Pinpoint the cell where the given text exists, returning its [X, Y] midpoint coordinate. 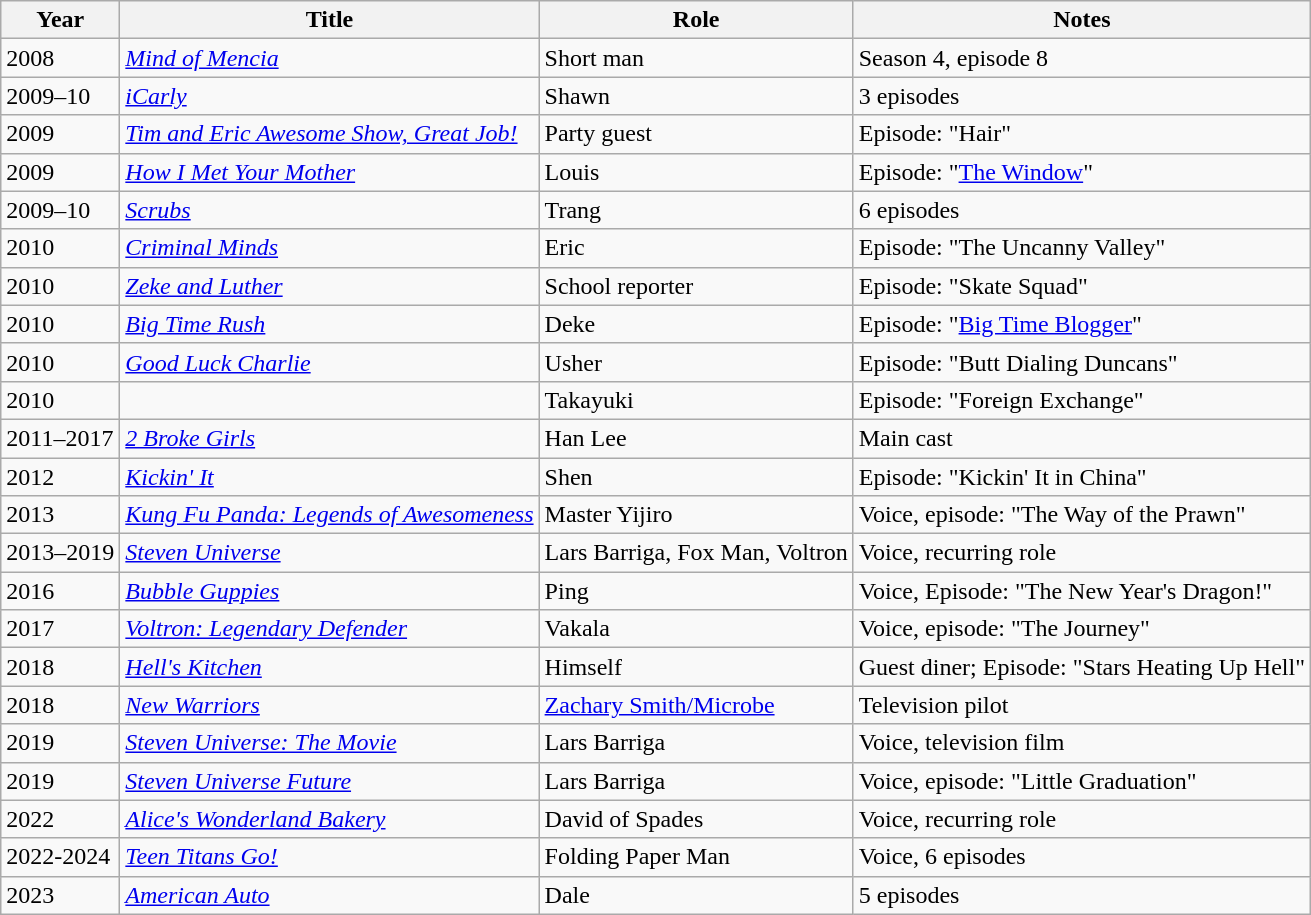
2013–2019 [60, 553]
2017 [60, 629]
2022-2024 [60, 857]
6 episodes [1082, 210]
Scrubs [330, 210]
Episode: "Kickin' It in China" [1082, 477]
Guest diner; Episode: "Stars Heating Up Hell" [1082, 667]
Main cast [1082, 438]
Shawn [696, 96]
American Auto [330, 895]
Zachary Smith/Microbe [696, 705]
Episode: "Foreign Exchange" [1082, 400]
Short man [696, 58]
Episode: "Skate Squad" [1082, 286]
3 episodes [1082, 96]
Deke [696, 324]
Good Luck Charlie [330, 362]
2023 [60, 895]
Television pilot [1082, 705]
Lars Barriga, Fox Man, Voltron [696, 553]
Folding Paper Man [696, 857]
Voice, episode: "The Way of the Prawn" [1082, 515]
Year [60, 20]
Episode: "Butt Dialing Duncans" [1082, 362]
Kung Fu Panda: Legends of Awesomeness [330, 515]
Title [330, 20]
School reporter [696, 286]
Alice's Wonderland Bakery [330, 819]
Master Yijiro [696, 515]
Criminal Minds [330, 248]
Voice, episode: "Little Graduation" [1082, 781]
Bubble Guppies [330, 591]
Voice, episode: "The Journey" [1082, 629]
5 episodes [1082, 895]
Voltron: Legendary Defender [330, 629]
Big Time Rush [330, 324]
Tim and Eric Awesome Show, Great Job! [330, 134]
Hell's Kitchen [330, 667]
Teen Titans Go! [330, 857]
Ping [696, 591]
Steven Universe Future [330, 781]
Kickin' It [330, 477]
2011–2017 [60, 438]
Voice, 6 episodes [1082, 857]
Steven Universe: The Movie [330, 743]
iCarly [330, 96]
Episode: "Hair" [1082, 134]
Notes [1082, 20]
Party guest [696, 134]
Takayuki [696, 400]
2022 [60, 819]
Episode: "The Window" [1082, 172]
New Warriors [330, 705]
Zeke and Luther [330, 286]
Louis [696, 172]
Episode: "Big Time Blogger" [1082, 324]
Voice, Episode: "The New Year's Dragon!" [1082, 591]
Season 4, episode 8 [1082, 58]
Vakala [696, 629]
Dale [696, 895]
Usher [696, 362]
Mind of Mencia [330, 58]
Himself [696, 667]
Voice, television film [1082, 743]
Trang [696, 210]
2012 [60, 477]
Han Lee [696, 438]
2013 [60, 515]
Role [696, 20]
How I Met Your Mother [330, 172]
Episode: "The Uncanny Valley" [1082, 248]
2008 [60, 58]
2016 [60, 591]
Eric [696, 248]
Shen [696, 477]
David of Spades [696, 819]
Steven Universe [330, 553]
2 Broke Girls [330, 438]
